Identify which cell holds the provided text, then report its [X, Y] central coordinate. 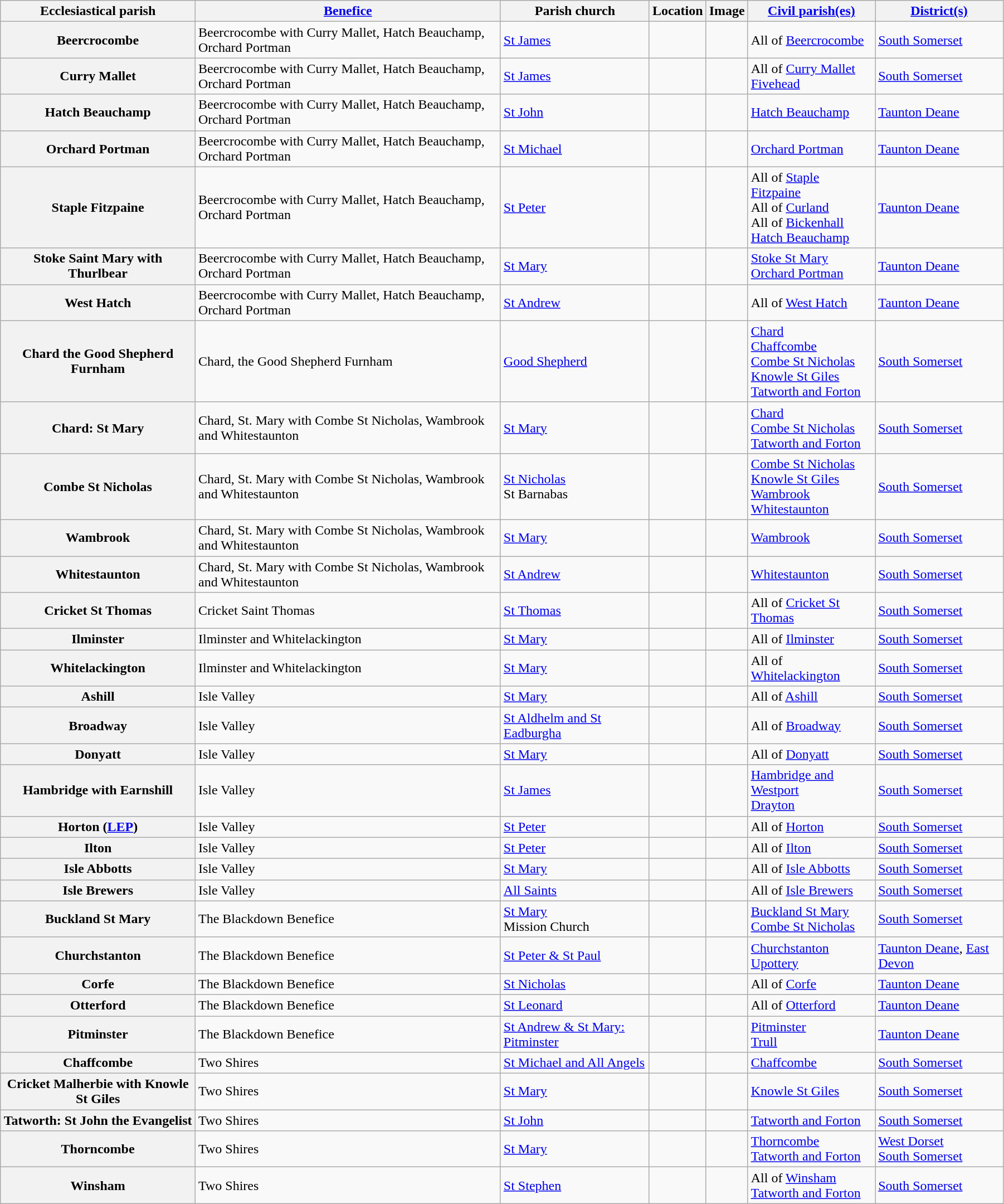
Pitminster [98, 1033]
All of Isle Abbotts [811, 869]
All of Winsham Tatworth and Forton [811, 1185]
St MaryMission Church [575, 919]
Cricket St Thomas [98, 611]
Combe St Nicholas Knowle St Giles Wambrook Whitestaunton [811, 486]
Thorncombe Tatworth and Forton [811, 1149]
Chard: St Mary [98, 428]
Staple Fitzpaine [98, 207]
Thorncombe [98, 1149]
St Michael [575, 148]
Civil parish(es) [811, 11]
Otterford [98, 1005]
Chard, the Good Shepherd Furnham [348, 361]
All of Staple Fitzpaine All of CurlandAll of Bickenhall Hatch Beauchamp [811, 207]
Cricket Malherbie with Knowle St Giles [98, 1091]
All of Isle Brewers [811, 890]
All of Ilminster [811, 639]
St Leonard [575, 1005]
St Peter & St Paul [575, 955]
Combe St Nicholas [98, 486]
Winsham [98, 1185]
Curry Mallet [98, 76]
St Stephen [575, 1185]
Hambridge with Earnshill [98, 790]
Buckland St Mary [98, 919]
All of Broadway [811, 726]
Horton (LEP) [98, 827]
All of Beercrocombe [811, 40]
Whitelackington [98, 668]
Ashill [98, 697]
All of Horton [811, 827]
Beercrocombe [98, 40]
Isle Abbotts [98, 869]
All of Whitelackington [811, 668]
All of Ilton [811, 848]
Ilminster [98, 639]
All of Cricket St Thomas [811, 611]
Buckland St Mary Combe St Nicholas [811, 919]
Tatworth: St John the Evangelist [98, 1120]
Pitminster Trull [811, 1033]
West Hatch [98, 302]
Chard the Good Shepherd Furnham [98, 361]
Tatworth and Forton [811, 1120]
Image [727, 11]
Stoke Saint Mary with Thurlbear [98, 266]
Parish church [575, 11]
All Saints [575, 890]
All of Curry Mallet Fivehead [811, 76]
Benefice [348, 11]
Ecclesiastical parish [98, 11]
Isle Brewers [98, 890]
Churchstanton [98, 955]
Stoke St Mary Orchard Portman [811, 266]
Good Shepherd [575, 361]
All of West Hatch [811, 302]
All of Otterford [811, 1005]
Cricket Saint Thomas [348, 611]
St Thomas [575, 611]
All of Ashill [811, 697]
St NicholasSt Barnabas [575, 486]
Hambridge and Westport Drayton [811, 790]
Knowle St Giles [811, 1091]
All of Donyatt [811, 754]
St Nicholas [575, 984]
Donyatt [98, 754]
Location [678, 11]
Chard Combe St Nicholas Tatworth and Forton [811, 428]
West Dorset South Somerset [939, 1149]
St Michael and All Angels [575, 1063]
District(s) [939, 11]
Churchstanton Upottery [811, 955]
Broadway [98, 726]
Ilton [98, 848]
Corfe [98, 984]
Chard Chaffcombe Combe St Nicholas Knowle St Giles Tatworth and Forton [811, 361]
All of Corfe [811, 984]
Taunton Deane, East Devon [939, 955]
St Andrew & St Mary: Pitminster [575, 1033]
St Aldhelm and St Eadburgha [575, 726]
